Return the [x, y] coordinate for the center point of the cell that contains the specified text.  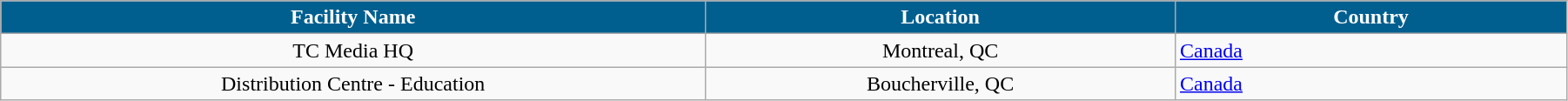
Country [1371, 17]
Boucherville, QC [941, 84]
Location [941, 17]
Distribution Centre - Education [353, 84]
Facility Name [353, 17]
TC Media HQ [353, 50]
Montreal, QC [941, 50]
